Scan for the cell matching the given text and deliver its [X, Y] coordinate at center. 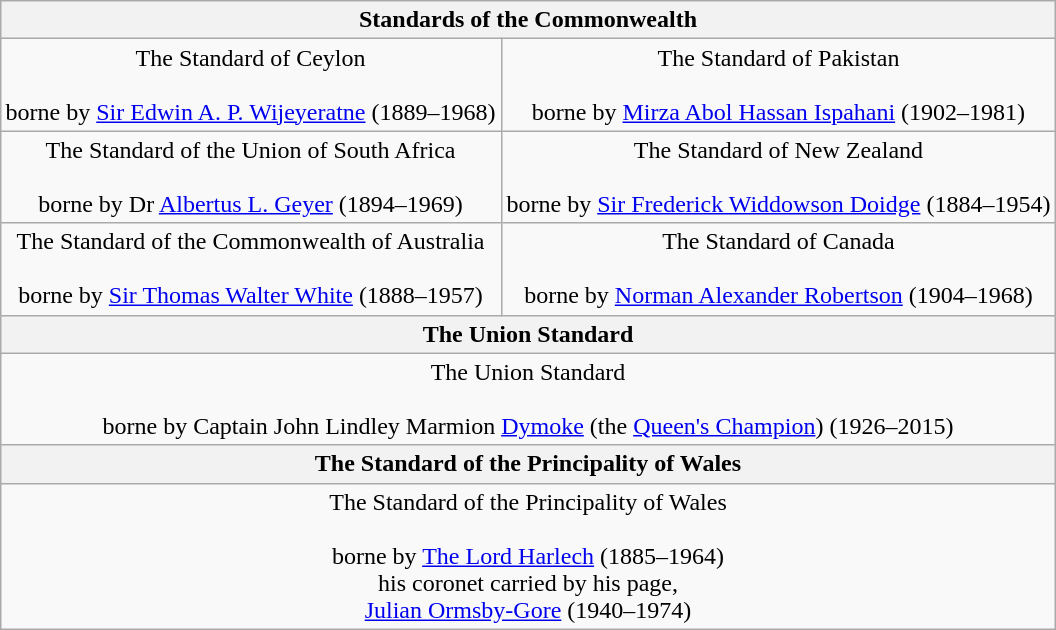
The Union Standardborne by Captain John Lindley Marmion Dymoke (the Queen's Champion) (1926–2015) [528, 399]
The Standard of Canadaborne by Norman Alexander Robertson (1904–1968) [778, 269]
The Standard of the Union of South Africaborne by Dr Albertus L. Geyer (1894–1969) [250, 177]
The Standard of the Principality of Wales [528, 464]
The Standard of Ceylonborne by Sir Edwin A. P. Wijeyeratne (1889–1968) [250, 85]
The Standard of Pakistanborne by Mirza Abol Hassan Ispahani (1902–1981) [778, 85]
The Union Standard [528, 334]
The Standard of the Principality of Walesborne by The Lord Harlech (1885–1964)his coronet carried by his page,Julian Ormsby-Gore (1940–1974) [528, 556]
The Standard of the Commonwealth of Australiaborne by Sir Thomas Walter White (1888–1957) [250, 269]
Standards of the Commonwealth [528, 20]
The Standard of New Zealandborne by Sir Frederick Widdowson Doidge (1884–1954) [778, 177]
